Detect which cell encompasses the target text, then output its [x, y] center coordinate. 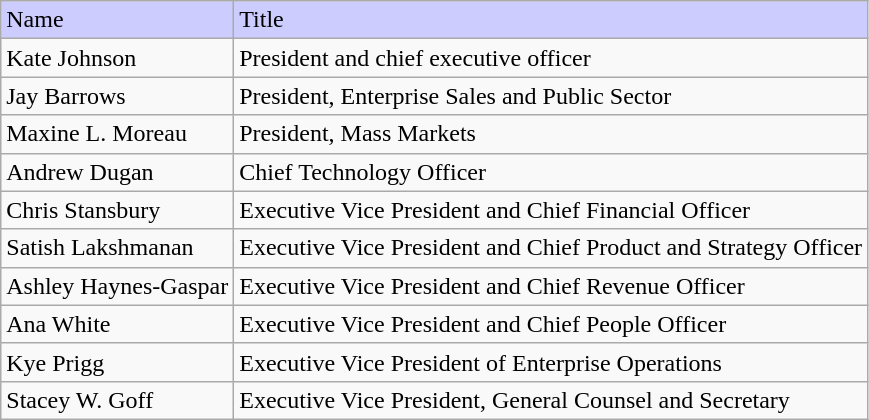
Stacey W. Goff [118, 400]
Executive Vice President, General Counsel and Secretary [551, 400]
President, Enterprise Sales and Public Sector [551, 96]
Ashley Haynes-Gaspar [118, 286]
President, Mass Markets [551, 134]
Jay Barrows [118, 96]
Executive Vice President and Chief Product and Strategy Officer [551, 248]
Executive Vice President of Enterprise Operations [551, 362]
Executive Vice President and Chief People Officer [551, 324]
Satish Lakshmanan [118, 248]
Maxine L. Moreau [118, 134]
Chief Technology Officer [551, 172]
Kate Johnson [118, 58]
Kye Prigg [118, 362]
Ana White [118, 324]
President and chief executive officer [551, 58]
Executive Vice President and Chief Revenue Officer [551, 286]
Andrew Dugan [118, 172]
Chris Stansbury [118, 210]
Title [551, 20]
Name [118, 20]
Executive Vice President and Chief Financial Officer [551, 210]
